Identify which cell holds the provided text, then report its (x, y) central coordinate. 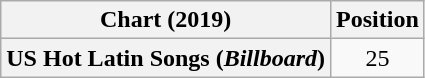
Position (378, 20)
25 (378, 58)
Chart (2019) (166, 20)
US Hot Latin Songs (Billboard) (166, 58)
